Extract the (x, y) coordinate from the center of the cell holding the provided text.  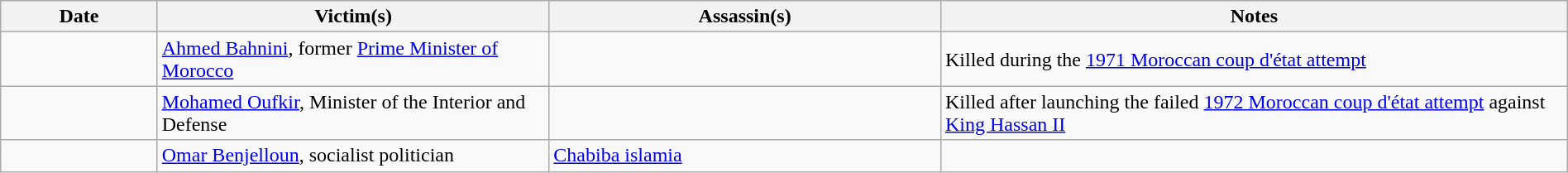
Mohamed Oufkir, Minister of the Interior and Defense (353, 113)
Ahmed Bahnini, former Prime Minister of Morocco (353, 60)
Killed after launching the failed 1972 Moroccan coup d'état attempt against King Hassan II (1254, 113)
Victim(s) (353, 17)
Killed during the 1971 Moroccan coup d'état attempt (1254, 60)
Omar Benjelloun, socialist politician (353, 156)
Chabiba islamia (745, 156)
Date (79, 17)
Assassin(s) (745, 17)
Notes (1254, 17)
